Extract the (X, Y) coordinate from the center of the cell holding the provided text.  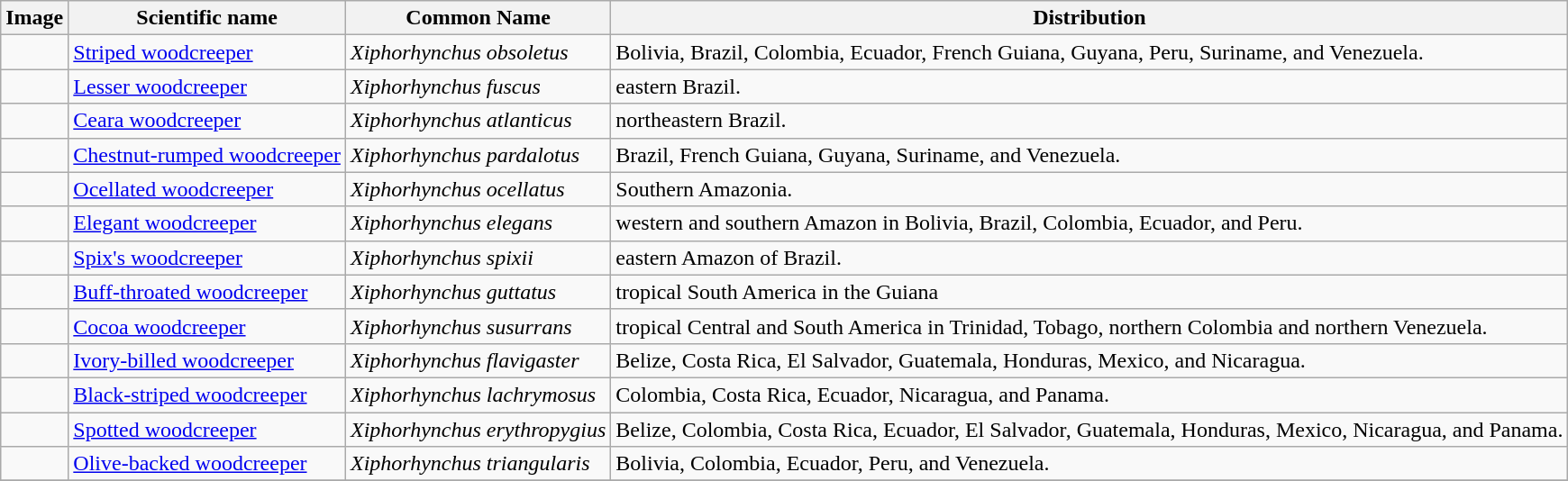
Belize, Costa Rica, El Salvador, Guatemala, Honduras, Mexico, and Nicaragua. (1089, 360)
Xiphorhynchus obsoletus (478, 52)
western and southern Amazon in Bolivia, Brazil, Colombia, Ecuador, and Peru. (1089, 223)
Colombia, Costa Rica, Ecuador, Nicaragua, and Panama. (1089, 395)
Scientific name (207, 18)
Common Name (478, 18)
Xiphorhynchus flavigaster (478, 360)
Ivory-billed woodcreeper (207, 360)
Southern Amazonia. (1089, 189)
Image (34, 18)
Xiphorhynchus pardalotus (478, 155)
Xiphorhynchus spixii (478, 258)
eastern Amazon of Brazil. (1089, 258)
Xiphorhynchus triangularis (478, 464)
Black-striped woodcreeper (207, 395)
Elegant woodcreeper (207, 223)
Cocoa woodcreeper (207, 326)
Chestnut-rumped woodcreeper (207, 155)
Buff-throated woodcreeper (207, 292)
Xiphorhynchus elegans (478, 223)
Xiphorhynchus fuscus (478, 86)
Xiphorhynchus ocellatus (478, 189)
Striped woodcreeper (207, 52)
tropical Central and South America in Trinidad, Tobago, northern Colombia and northern Venezuela. (1089, 326)
Xiphorhynchus erythropygius (478, 430)
Bolivia, Colombia, Ecuador, Peru, and Venezuela. (1089, 464)
Xiphorhynchus atlanticus (478, 121)
Spotted woodcreeper (207, 430)
Ceara woodcreeper (207, 121)
Spix's woodcreeper (207, 258)
Lesser woodcreeper (207, 86)
eastern Brazil. (1089, 86)
Olive-backed woodcreeper (207, 464)
tropical South America in the Guiana (1089, 292)
Xiphorhynchus lachrymosus (478, 395)
Xiphorhynchus guttatus (478, 292)
Xiphorhynchus susurrans (478, 326)
Belize, Colombia, Costa Rica, Ecuador, El Salvador, Guatemala, Honduras, Mexico, Nicaragua, and Panama. (1089, 430)
Ocellated woodcreeper (207, 189)
Brazil, French Guiana, Guyana, Suriname, and Venezuela. (1089, 155)
Bolivia, Brazil, Colombia, Ecuador, French Guiana, Guyana, Peru, Suriname, and Venezuela. (1089, 52)
Distribution (1089, 18)
northeastern Brazil. (1089, 121)
